Capture the cell that displays the provided text and extract its [X, Y] central coordinate. 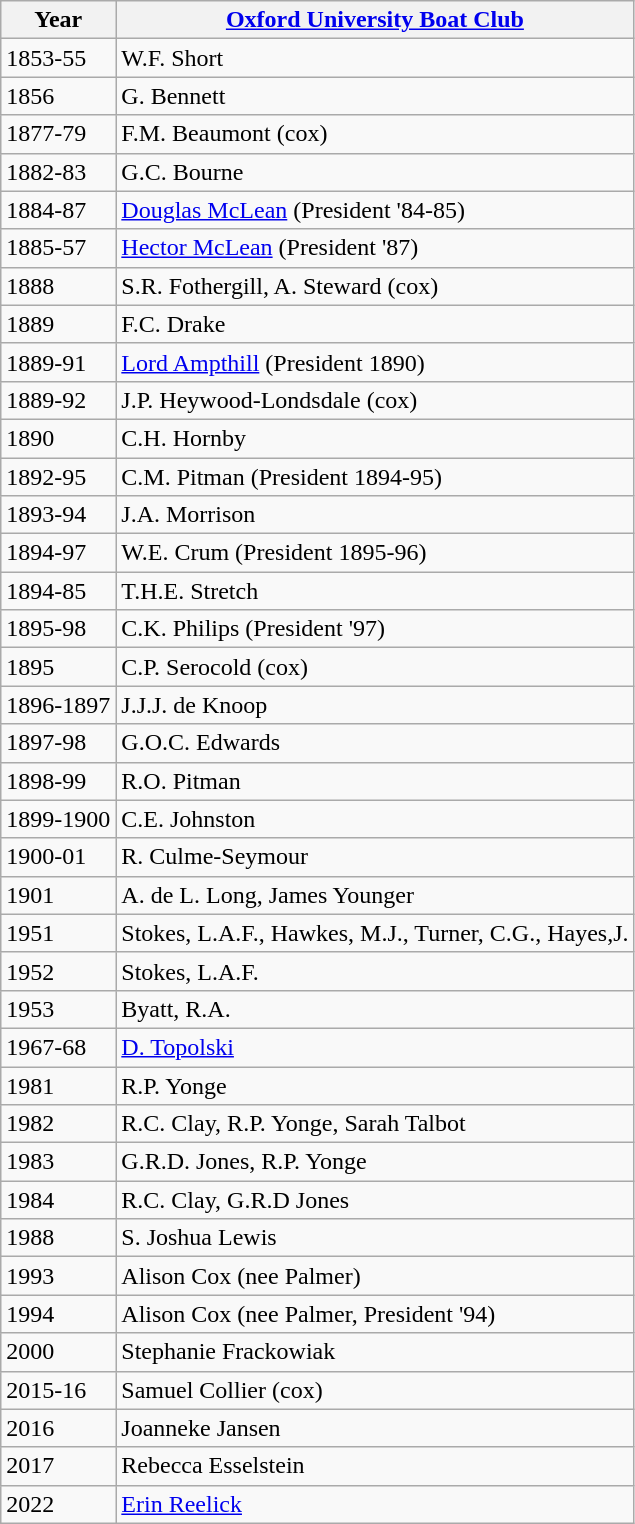
F.M. Beaumont (cox) [375, 134]
A. de L. Long, James Younger [375, 895]
1894-85 [58, 591]
Lord Ampthill (President 1890) [375, 362]
1877-79 [58, 134]
Year [58, 20]
1889-91 [58, 362]
1983 [58, 1162]
G.R.D. Jones, R.P. Yonge [375, 1162]
Samuel Collier (cox) [375, 1390]
Alison Cox (nee Palmer) [375, 1276]
1896-1897 [58, 705]
Joanneke Jansen [375, 1428]
C.H. Hornby [375, 438]
W.E. Crum (President 1895-96) [375, 553]
Alison Cox (nee Palmer, President '94) [375, 1314]
1982 [58, 1124]
G.C. Bourne [375, 172]
Douglas McLean (President '84-85) [375, 210]
Byatt, R.A. [375, 1009]
1897-98 [58, 743]
Stokes, L.A.F., Hawkes, M.J., Turner, C.G., Hayes,J. [375, 933]
1894-97 [58, 553]
C.K. Philips (President '97) [375, 629]
1884-87 [58, 210]
Hector McLean (President '87) [375, 248]
R.P. Yonge [375, 1085]
1895 [58, 667]
C.P. Serocold (cox) [375, 667]
C.E. Johnston [375, 819]
T.H.E. Stretch [375, 591]
C.M. Pitman (President 1894-95) [375, 477]
Rebecca Esselstein [375, 1466]
J.P. Heywood-Londsdale (cox) [375, 400]
Stokes, L.A.F. [375, 971]
1856 [58, 96]
2000 [58, 1352]
1890 [58, 438]
R.O. Pitman [375, 781]
R. Culme-Seymour [375, 857]
J.A. Morrison [375, 515]
1984 [58, 1200]
R.C. Clay, R.P. Yonge, Sarah Talbot [375, 1124]
1994 [58, 1314]
R.C. Clay, G.R.D Jones [375, 1200]
1988 [58, 1238]
J.J.J. de Knoop [375, 705]
Stephanie Frackowiak [375, 1352]
2016 [58, 1428]
1882-83 [58, 172]
1888 [58, 286]
1953 [58, 1009]
1853-55 [58, 58]
F.C. Drake [375, 324]
Erin Reelick [375, 1504]
1901 [58, 895]
1993 [58, 1276]
G.O.C. Edwards [375, 743]
2022 [58, 1504]
S.R. Fothergill, A. Steward (cox) [375, 286]
1889 [58, 324]
S. Joshua Lewis [375, 1238]
2017 [58, 1466]
W.F. Short [375, 58]
1981 [58, 1085]
1952 [58, 971]
1898-99 [58, 781]
1892-95 [58, 477]
1967-68 [58, 1047]
1885-57 [58, 248]
2015-16 [58, 1390]
1889-92 [58, 400]
1899-1900 [58, 819]
G. Bennett [375, 96]
1951 [58, 933]
1895-98 [58, 629]
D. Topolski [375, 1047]
Oxford University Boat Club [375, 20]
1893-94 [58, 515]
1900-01 [58, 857]
